Return [X, Y] of the center of cell containing provided text 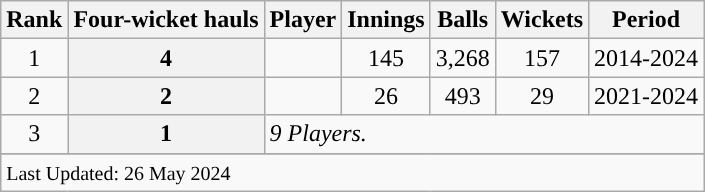
26 [386, 96]
157 [542, 58]
Last Updated: 26 May 2024 [352, 172]
2014-2024 [646, 58]
Player [303, 20]
3 [34, 134]
2021-2024 [646, 96]
4 [166, 58]
Period [646, 20]
Innings [386, 20]
Balls [462, 20]
29 [542, 96]
3,268 [462, 58]
Rank [34, 20]
Four-wicket hauls [166, 20]
Wickets [542, 20]
493 [462, 96]
9 Players. [484, 134]
145 [386, 58]
